Pinpoint the cell where the given text exists, returning its (X, Y) midpoint coordinate. 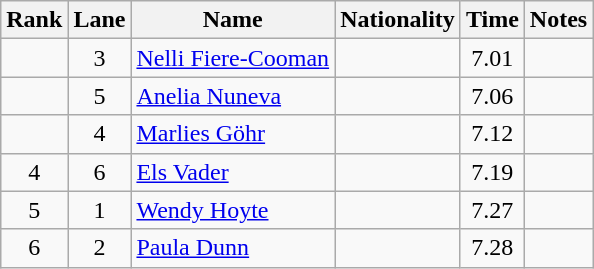
Time (492, 20)
7.06 (492, 96)
Nelli Fiere-Cooman (233, 58)
1 (100, 210)
7.28 (492, 248)
3 (100, 58)
7.27 (492, 210)
Wendy Hoyte (233, 210)
Anelia Nuneva (233, 96)
Els Vader (233, 172)
Lane (100, 20)
Name (233, 20)
7.19 (492, 172)
7.01 (492, 58)
Rank (34, 20)
Nationality (398, 20)
Paula Dunn (233, 248)
2 (100, 248)
Notes (558, 20)
7.12 (492, 134)
Marlies Göhr (233, 134)
